Locate the cell with the specified text and output its (x, y) center coordinate. 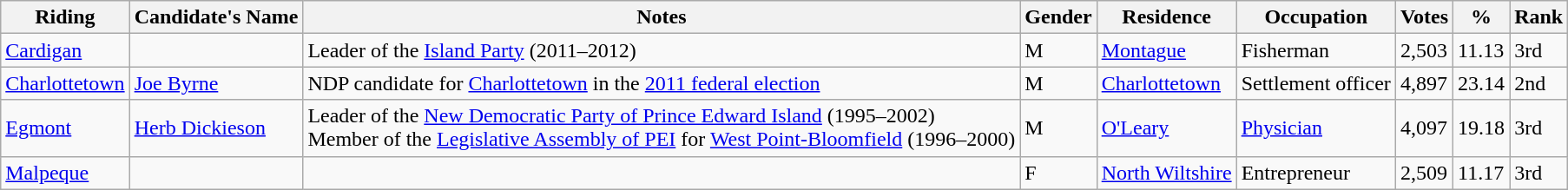
Cardigan (65, 50)
2,503 (1424, 50)
North Wiltshire (1167, 173)
19.18 (1481, 128)
F (1058, 173)
Riding (65, 17)
Candidate's Name (216, 17)
Notes (662, 17)
Herb Dickieson (216, 128)
Fisherman (1316, 50)
Egmont (65, 128)
11.13 (1481, 50)
% (1481, 17)
11.17 (1481, 173)
4,097 (1424, 128)
NDP candidate for Charlottetown in the 2011 federal election (662, 83)
Residence (1167, 17)
2nd (1538, 83)
O'Leary (1167, 128)
Occupation (1316, 17)
Votes (1424, 17)
Malpeque (65, 173)
Leader of the Island Party (2011–2012) (662, 50)
Entrepreneur (1316, 173)
4,897 (1424, 83)
Montague (1167, 50)
23.14 (1481, 83)
2,509 (1424, 173)
Joe Byrne (216, 83)
Physician (1316, 128)
Rank (1538, 17)
Settlement officer (1316, 83)
Gender (1058, 17)
